Detect which cell encompasses the target text, then output its (X, Y) center coordinate. 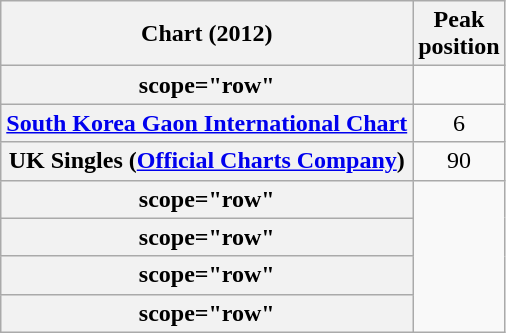
South Korea Gaon International Chart (207, 123)
6 (459, 123)
90 (459, 161)
UK Singles (Official Charts Company) (207, 161)
Peakposition (459, 34)
Chart (2012) (207, 34)
